From the cell containing the given text, extract its center point as [x, y] coordinate. 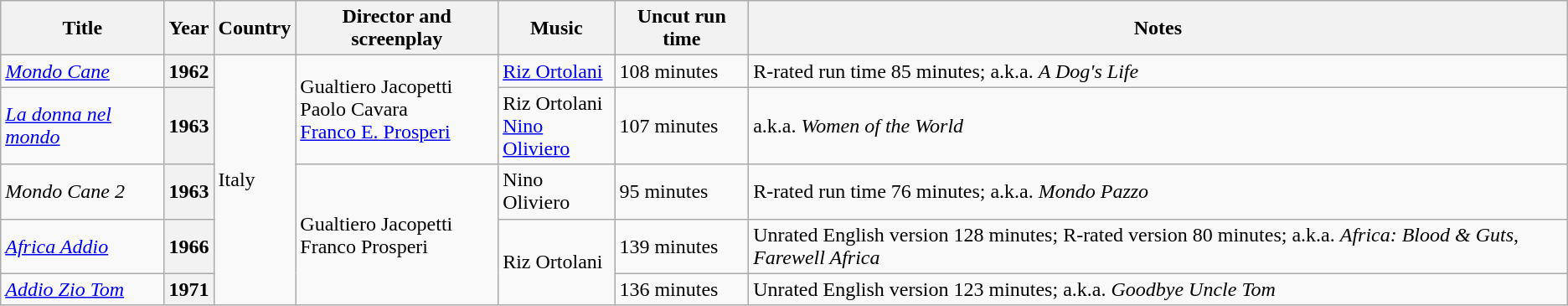
139 minutes [682, 246]
Nino Oliviero [556, 191]
Riz OrtolaniNino Oliviero [556, 126]
95 minutes [682, 191]
Mondo Cane 2 [82, 191]
Year [189, 29]
107 minutes [682, 126]
1971 [189, 289]
1966 [189, 246]
Music [556, 29]
Unrated English version 123 minutes; a.k.a. Goodbye Uncle Tom [1158, 289]
Unrated English version 128 minutes; R-rated version 80 minutes; a.k.a. Africa: Blood & Guts, Farewell Africa [1158, 246]
Director and screenplay [397, 29]
Italy [255, 180]
Uncut run time [682, 29]
Country [255, 29]
a.k.a. Women of the World [1158, 126]
Mondo Cane [82, 71]
R-rated run time 85 minutes; a.k.a. A Dog's Life [1158, 71]
Notes [1158, 29]
La donna nel mondo [82, 126]
136 minutes [682, 289]
Title [82, 29]
Addio Zio Tom [82, 289]
Gualtiero JacopettiPaolo CavaraFranco E. Prosperi [397, 110]
Gualtiero JacopettiFranco Prosperi [397, 235]
108 minutes [682, 71]
1962 [189, 71]
Africa Addio [82, 246]
R-rated run time 76 minutes; a.k.a. Mondo Pazzo [1158, 191]
